Find where the given text appears and provide that cell's center as [X, Y] coordinate. 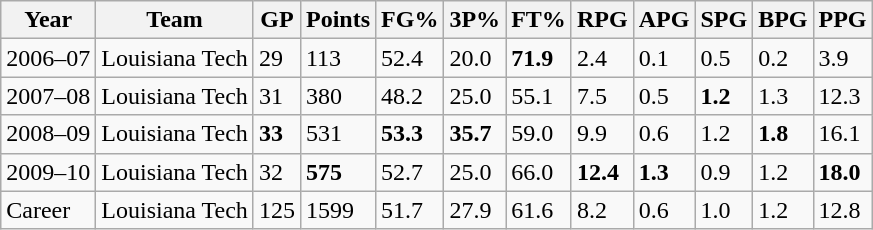
Team [175, 20]
48.2 [410, 96]
575 [338, 172]
61.6 [539, 210]
2.4 [602, 58]
2008–09 [48, 134]
2007–08 [48, 96]
2006–07 [48, 58]
59.0 [539, 134]
12.8 [842, 210]
RPG [602, 20]
0.9 [724, 172]
1.8 [783, 134]
52.7 [410, 172]
51.7 [410, 210]
18.0 [842, 172]
1599 [338, 210]
GP [276, 20]
20.0 [475, 58]
52.4 [410, 58]
55.1 [539, 96]
125 [276, 210]
BPG [783, 20]
27.9 [475, 210]
71.9 [539, 58]
FG% [410, 20]
2009–10 [48, 172]
35.7 [475, 134]
380 [338, 96]
SPG [724, 20]
Career [48, 210]
0.1 [664, 58]
9.9 [602, 134]
12.4 [602, 172]
FT% [539, 20]
53.3 [410, 134]
APG [664, 20]
29 [276, 58]
32 [276, 172]
66.0 [539, 172]
PPG [842, 20]
1.0 [724, 210]
33 [276, 134]
0.2 [783, 58]
31 [276, 96]
531 [338, 134]
16.1 [842, 134]
8.2 [602, 210]
Year [48, 20]
3P% [475, 20]
113 [338, 58]
3.9 [842, 58]
Points [338, 20]
12.3 [842, 96]
7.5 [602, 96]
